Detect which cell encompasses the target text, then output its [X, Y] center coordinate. 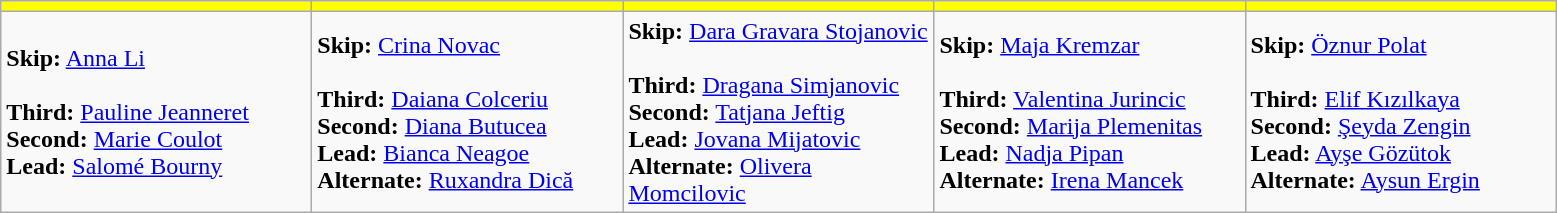
Skip: Maja Kremzar Third: Valentina Jurincic Second: Marija Plemenitas Lead: Nadja Pipan Alternate: Irena Mancek [1090, 112]
Skip: Crina Novac Third: Daiana Colceriu Second: Diana Butucea Lead: Bianca Neagoe Alternate: Ruxandra Dică [468, 112]
Skip: Anna Li Third: Pauline Jeanneret Second: Marie Coulot Lead: Salomé Bourny [156, 112]
Skip: Dara Gravara Stojanovic Third: Dragana Simjanovic Second: Tatjana Jeftig Lead: Jovana Mijatovic Alternate: Olivera Momcilovic [778, 112]
Skip: Öznur Polat Third: Elif Kızılkaya Second: Şeyda Zengin Lead: Ayşe Gözütok Alternate: Aysun Ergin [1400, 112]
